From the cell containing the given text, extract its center point as [x, y] coordinate. 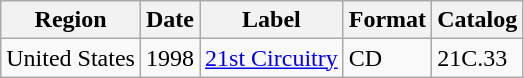
Label [272, 20]
United States [71, 58]
Catalog [478, 20]
Region [71, 20]
Date [170, 20]
CD [387, 58]
21st Circuitry [272, 58]
21C.33 [478, 58]
Format [387, 20]
1998 [170, 58]
